Pinpoint the cell where the given text exists, returning its (x, y) midpoint coordinate. 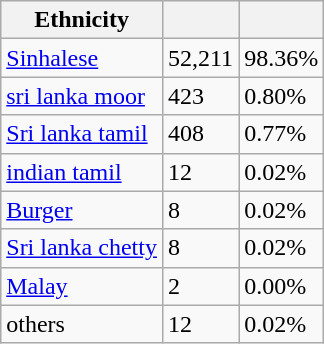
423 (200, 96)
0.80% (282, 96)
52,211 (200, 58)
0.00% (282, 286)
98.36% (282, 58)
Ethnicity (82, 20)
sri lanka moor (82, 96)
Malay (82, 286)
indian tamil (82, 172)
2 (200, 286)
Sri lanka chetty (82, 248)
Burger (82, 210)
others (82, 324)
408 (200, 134)
Sri lanka tamil (82, 134)
Sinhalese (82, 58)
0.77% (282, 134)
